Locate the cell with the specified text and output its (x, y) center coordinate. 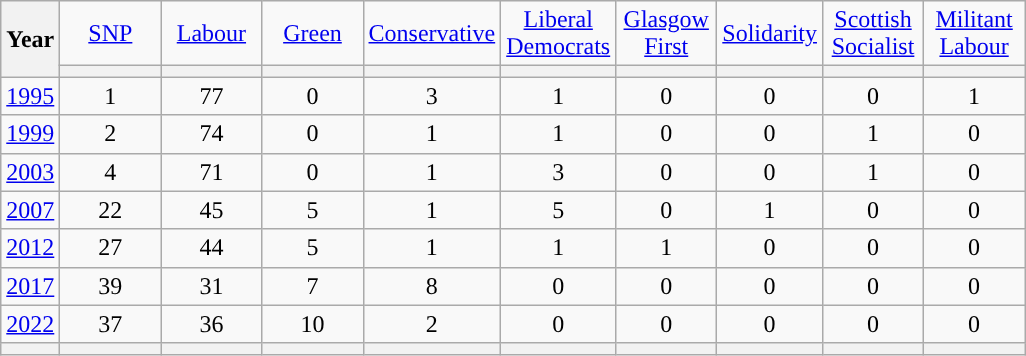
4 (110, 172)
Solidarity (770, 34)
22 (110, 210)
2003 (30, 172)
1995 (30, 96)
2012 (30, 248)
8 (432, 286)
77 (212, 96)
10 (312, 324)
37 (110, 324)
1999 (30, 134)
Year (30, 39)
Conservative (432, 34)
74 (212, 134)
Scottish Socialist (872, 34)
2007 (30, 210)
31 (212, 286)
Green (312, 34)
2017 (30, 286)
Militant Labour (974, 34)
SNP (110, 34)
27 (110, 248)
Glasgow First (666, 34)
71 (212, 172)
Liberal Democrats (558, 34)
2022 (30, 324)
39 (110, 286)
7 (312, 286)
45 (212, 210)
36 (212, 324)
Labour (212, 34)
44 (212, 248)
